Locate the cell with the specified text and output its (X, Y) center coordinate. 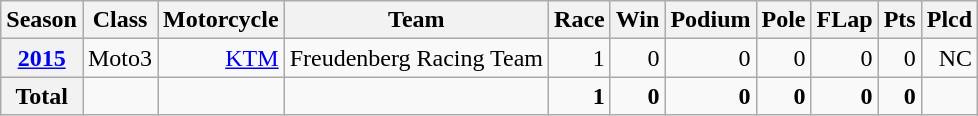
Team (416, 20)
NC (949, 58)
Total (42, 96)
KTM (222, 58)
Motorcycle (222, 20)
FLap (844, 20)
Season (42, 20)
Moto3 (120, 58)
Race (580, 20)
Plcd (949, 20)
2015 (42, 58)
Win (638, 20)
Class (120, 20)
Pts (900, 20)
Pole (784, 20)
Podium (710, 20)
Freudenberg Racing Team (416, 58)
